Pinpoint the cell where the given text exists, returning its [X, Y] midpoint coordinate. 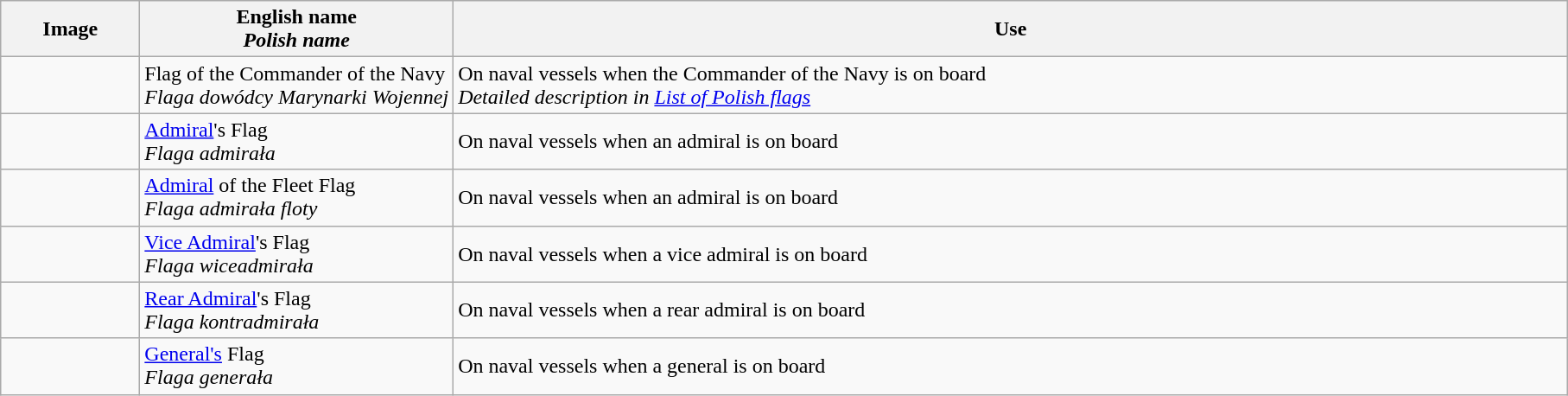
Image [71, 29]
On naval vessels when a vice admiral is on board [1011, 254]
Flag of the Commander of the Navy Flaga dowódcy Marynarki Wojennej [297, 85]
Vice Admiral's Flag Flaga wiceadmirała [297, 254]
On naval vessels when a rear admiral is on board [1011, 310]
General's Flag Flaga generała [297, 367]
Use [1011, 29]
Admiral's Flag Flaga admirała [297, 142]
Admiral of the Fleet Flag Flaga admirała floty [297, 197]
On naval vessels when a general is on board [1011, 367]
English name Polish name [297, 29]
On naval vessels when the Commander of the Navy is on boardDetailed description in List of Polish flags [1011, 85]
Rear Admiral's Flag Flaga kontradmirała [297, 310]
